Return the [x, y] coordinate for the center point of the cell that contains the specified text.  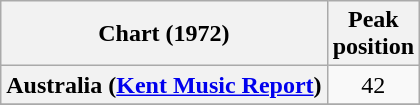
Chart (1972) [164, 34]
42 [373, 85]
Australia (Kent Music Report) [164, 85]
Peakposition [373, 34]
